Detect which cell encompasses the target text, then output its [X, Y] center coordinate. 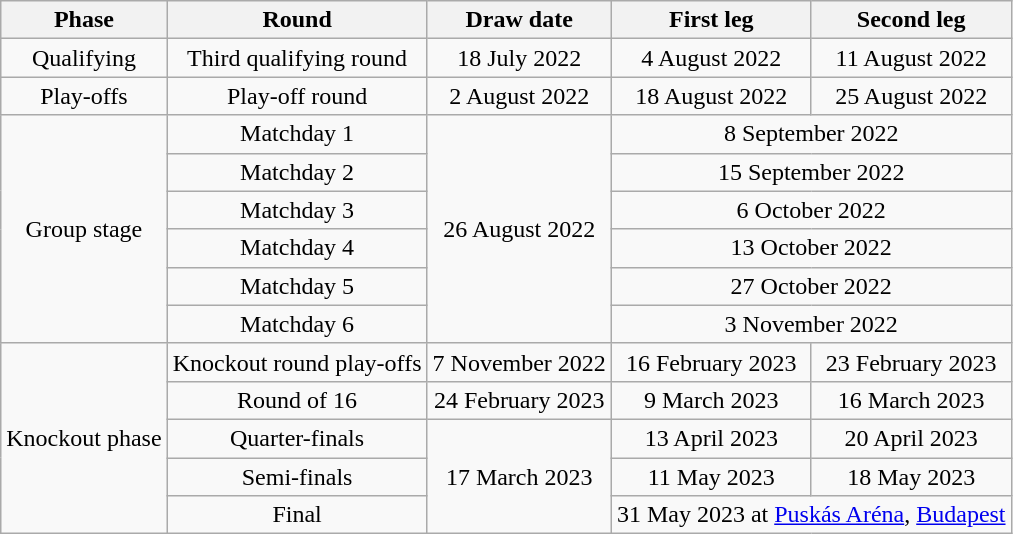
Matchday 6 [297, 324]
Matchday 1 [297, 134]
Third qualifying round [297, 58]
9 March 2023 [711, 400]
6 October 2022 [811, 210]
Knockout phase [84, 438]
Second leg [911, 20]
16 March 2023 [911, 400]
26 August 2022 [519, 229]
Draw date [519, 20]
Qualifying [84, 58]
24 February 2023 [519, 400]
17 March 2023 [519, 476]
15 September 2022 [811, 172]
Matchday 4 [297, 248]
25 August 2022 [911, 96]
8 September 2022 [811, 134]
Matchday 5 [297, 286]
27 October 2022 [811, 286]
Quarter-finals [297, 438]
16 February 2023 [711, 362]
Round of 16 [297, 400]
11 May 2023 [711, 477]
Semi-finals [297, 477]
Final [297, 515]
2 August 2022 [519, 96]
First leg [711, 20]
Play-offs [84, 96]
13 October 2022 [811, 248]
18 May 2023 [911, 477]
Matchday 2 [297, 172]
7 November 2022 [519, 362]
11 August 2022 [911, 58]
Round [297, 20]
20 April 2023 [911, 438]
13 April 2023 [711, 438]
Phase [84, 20]
31 May 2023 at Puskás Aréna, Budapest [811, 515]
Group stage [84, 229]
23 February 2023 [911, 362]
Matchday 3 [297, 210]
4 August 2022 [711, 58]
18 August 2022 [711, 96]
18 July 2022 [519, 58]
Play-off round [297, 96]
Knockout round play-offs [297, 362]
3 November 2022 [811, 324]
